From the cell containing the given text, extract its center point as [X, Y] coordinate. 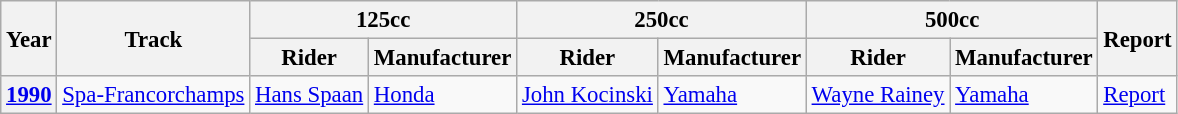
500cc [952, 20]
John Kocinski [588, 95]
Track [154, 38]
Wayne Rainey [878, 95]
1990 [29, 95]
Year [29, 38]
250cc [662, 20]
Hans Spaan [310, 95]
125cc [384, 20]
Honda [443, 95]
Spa-Francorchamps [154, 95]
